Search for the cell housing the specified text and yield its (X, Y) center coordinate. 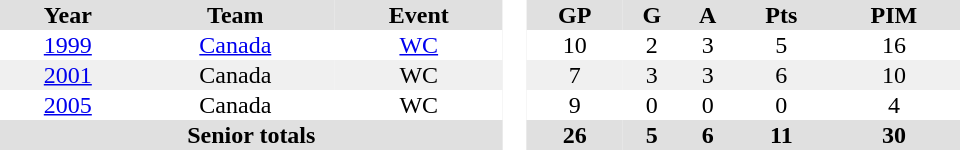
9 (574, 105)
Team (236, 15)
1999 (68, 45)
2 (652, 45)
PIM (894, 15)
Pts (782, 15)
2005 (68, 105)
A (708, 15)
30 (894, 135)
GP (574, 15)
4 (894, 105)
Year (68, 15)
7 (574, 75)
11 (782, 135)
Senior totals (252, 135)
26 (574, 135)
Event (419, 15)
2001 (68, 75)
G (652, 15)
16 (894, 45)
